From the cell containing the given text, extract its center point as [X, Y] coordinate. 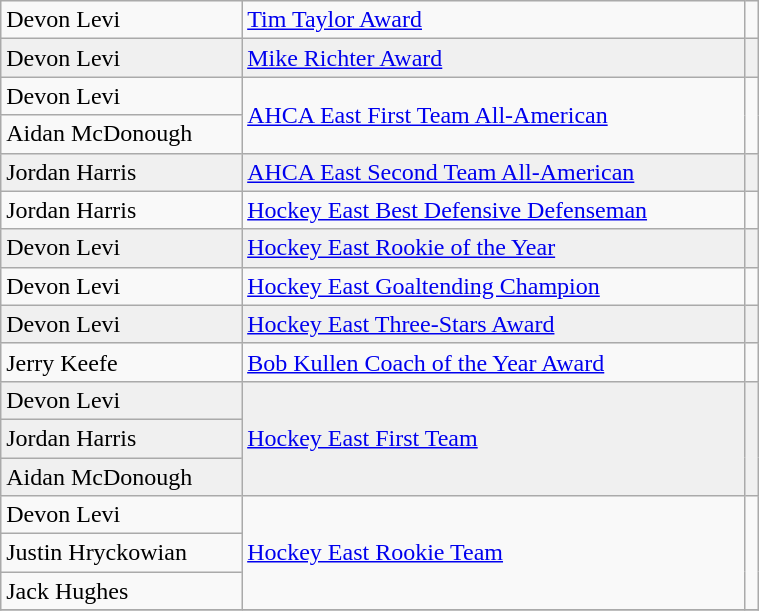
Jerry Keefe [122, 362]
Hockey East First Team [493, 438]
Hockey East Three-Stars Award [493, 324]
Justin Hryckowian [122, 553]
Bob Kullen Coach of the Year Award [493, 362]
Hockey East Goaltending Champion [493, 286]
AHCA East Second Team All-American [493, 172]
Hockey East Best Defensive Defenseman [493, 210]
AHCA East First Team All-American [493, 115]
Jack Hughes [122, 591]
Tim Taylor Award [493, 20]
Mike Richter Award [493, 58]
Hockey East Rookie Team [493, 553]
Hockey East Rookie of the Year [493, 248]
